Identify which cell holds the provided text, then report its (X, Y) central coordinate. 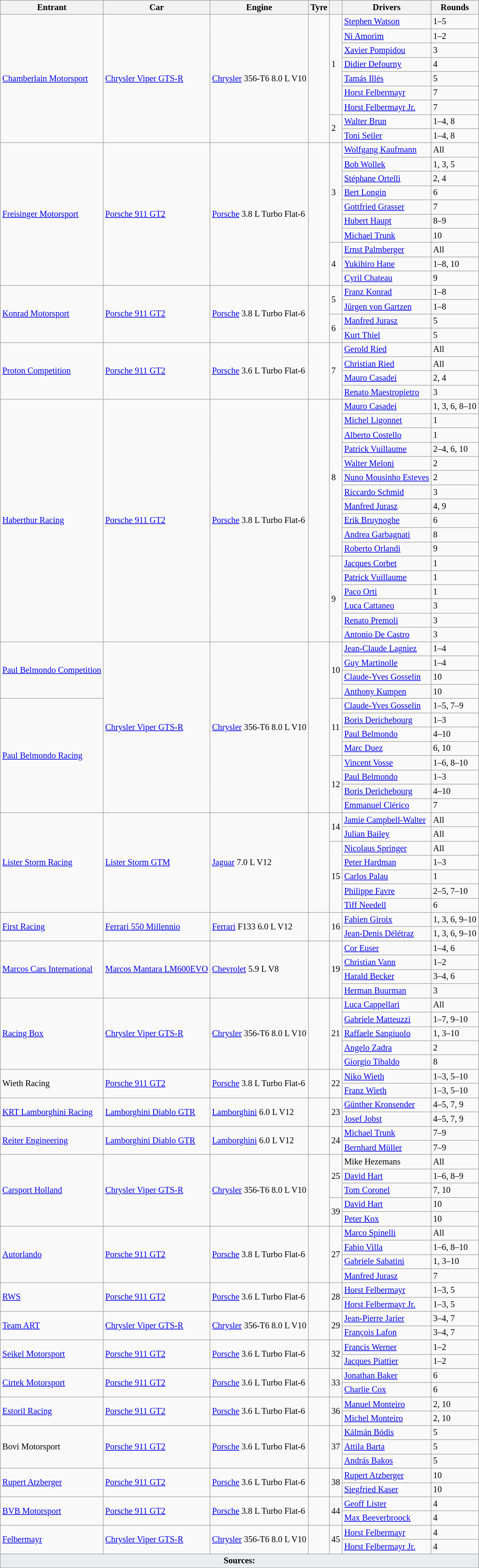
Cyril Chateau (387, 278)
Attila Barta (387, 1447)
24 (336, 1140)
Paul Belmondo Competition (52, 670)
Hubert Haupt (387, 221)
28 (336, 1297)
Engine (259, 7)
Ferrari 550 Millennio (157, 926)
Guy Martinolle (387, 663)
Peter Kox (387, 1219)
1–7, 9–10 (455, 1019)
Andrea Garbagnati (387, 535)
Autorlando (52, 1254)
Nicolaus Springer (387, 848)
Geoff Lister (387, 1504)
Stéphane Ortelli (387, 178)
Mike Hezemans (387, 1161)
Didier Defourny (387, 64)
39 (336, 1211)
Car (157, 7)
Tiff Needell (387, 905)
Reiter Engineering (52, 1140)
Emmanuel Clérico (387, 805)
Haberthur Racing (52, 520)
Tom Coronel (387, 1190)
Team ART (52, 1325)
Chevrolet 5.9 L V8 (259, 970)
András Bakos (387, 1461)
Toni Seiler (387, 136)
38 (336, 1482)
7, 10 (455, 1190)
44 (336, 1511)
Siegfried Kaser (387, 1490)
Luca Cattaneo (387, 606)
Bob Wollek (387, 164)
Marcos Cars International (52, 970)
3–4, 6 (455, 976)
Günther Kronsender (387, 1105)
1–5 (455, 22)
Michel Monteiro (387, 1418)
Ernst Palmberger (387, 249)
Jean-Claude Lagniez (387, 649)
Jacques Piattier (387, 1361)
23 (336, 1112)
Cirtek Motorsport (52, 1382)
1–6, 8–9 (455, 1176)
8–9 (455, 221)
Rounds (455, 7)
Josef Jobst (387, 1119)
Walter Brun (387, 122)
Anthony Kumpen (387, 691)
Riccardo Schmid (387, 492)
Xavier Pompidou (387, 50)
Jonathan Baker (387, 1375)
Marcos Mantara LM600EVO (157, 970)
Niko Wieth (387, 1076)
Nuno Mousinho Esteves (387, 478)
Carlos Palau (387, 877)
Freisinger Motorsport (52, 214)
Fabien Giroix (387, 919)
First Racing (52, 926)
1, 3, 5 (455, 164)
4, 9 (455, 506)
Wolfgang Kaufmann (387, 150)
Walter Meloni (387, 463)
Kurt Thiel (387, 335)
Konrad Motorsport (52, 313)
Felbermayr (52, 1540)
1, 3, 6, 8–10 (455, 407)
Kálmán Bódis (387, 1432)
Franz Wieth (387, 1090)
Wieth Racing (52, 1083)
Racing Box (52, 1033)
Julian Bailey (387, 834)
22 (336, 1083)
Antonio De Castro (387, 634)
Jean-Denis Délétraz (387, 934)
Jacques Corbet (387, 563)
1–5, 7–9 (455, 706)
21 (336, 1033)
Renato Premoli (387, 620)
14 (336, 827)
Ni Amorim (387, 36)
Michel Ligonnet (387, 420)
BVB Motorsport (52, 1511)
Marco Spinelli (387, 1233)
Harald Becker (387, 976)
Carsport Holland (52, 1190)
1–8, 10 (455, 264)
Vincent Vosse (387, 763)
Peter Hardman (387, 863)
Lister Storm Racing (52, 863)
Marc Duez (387, 748)
2–4, 6, 10 (455, 449)
Jürgen von Gartzen (387, 307)
Alberto Costello (387, 435)
KRT Lamborghini Racing (52, 1112)
33 (336, 1382)
Bernhard Müller (387, 1148)
Gottfried Grasser (387, 207)
Cor Euser (387, 948)
Gerold Ried (387, 349)
Tyre (319, 7)
Gabriele Matteuzzi (387, 1019)
Tamás Illés (387, 79)
2–5, 7–10 (455, 891)
Max Beeverbroock (387, 1518)
Erik Bruynoghe (387, 520)
Entrant (52, 7)
Jaguar 7.0 L V12 (259, 863)
Christian Vann (387, 962)
Luca Cappellari (387, 1005)
Giorgio Tibaldo (387, 1062)
Charlie Cox (387, 1390)
Gabriele Sabatini (387, 1261)
16 (336, 926)
Herman Buurman (387, 991)
Paco Orti (387, 592)
Seikel Motorsport (52, 1354)
Philippe Favre (387, 891)
Angelo Zadra (387, 1048)
Franz Konrad (387, 292)
Roberto Orlandi (387, 549)
RWS (52, 1297)
36 (336, 1411)
Proton Competition (52, 371)
Yukihiro Hane (387, 264)
Ferrari F133 6.0 L V12 (259, 926)
12 (336, 784)
Christian Ried (387, 364)
29 (336, 1325)
Paul Belmondo Racing (52, 755)
6, 10 (455, 748)
32 (336, 1354)
11 (336, 727)
Francis Werner (387, 1347)
Sources: (240, 1561)
Manuel Monteiro (387, 1404)
Jean-Pierre Jarier (387, 1319)
37 (336, 1446)
Bert Longin (387, 193)
27 (336, 1254)
Renato Maestropietro (387, 392)
Chamberlain Motorsport (52, 79)
Lister Storm GTM (157, 863)
45 (336, 1540)
1–4, 6 (455, 948)
Stephen Watson (387, 22)
François Lafon (387, 1333)
25 (336, 1175)
Raffaele Sangiuolo (387, 1034)
Jamie Campbell-Walter (387, 820)
Estoril Racing (52, 1411)
19 (336, 970)
Fabio Villa (387, 1247)
Drivers (387, 7)
15 (336, 877)
Bovi Motorsport (52, 1446)
